Search for the cell housing the specified text and yield its [x, y] center coordinate. 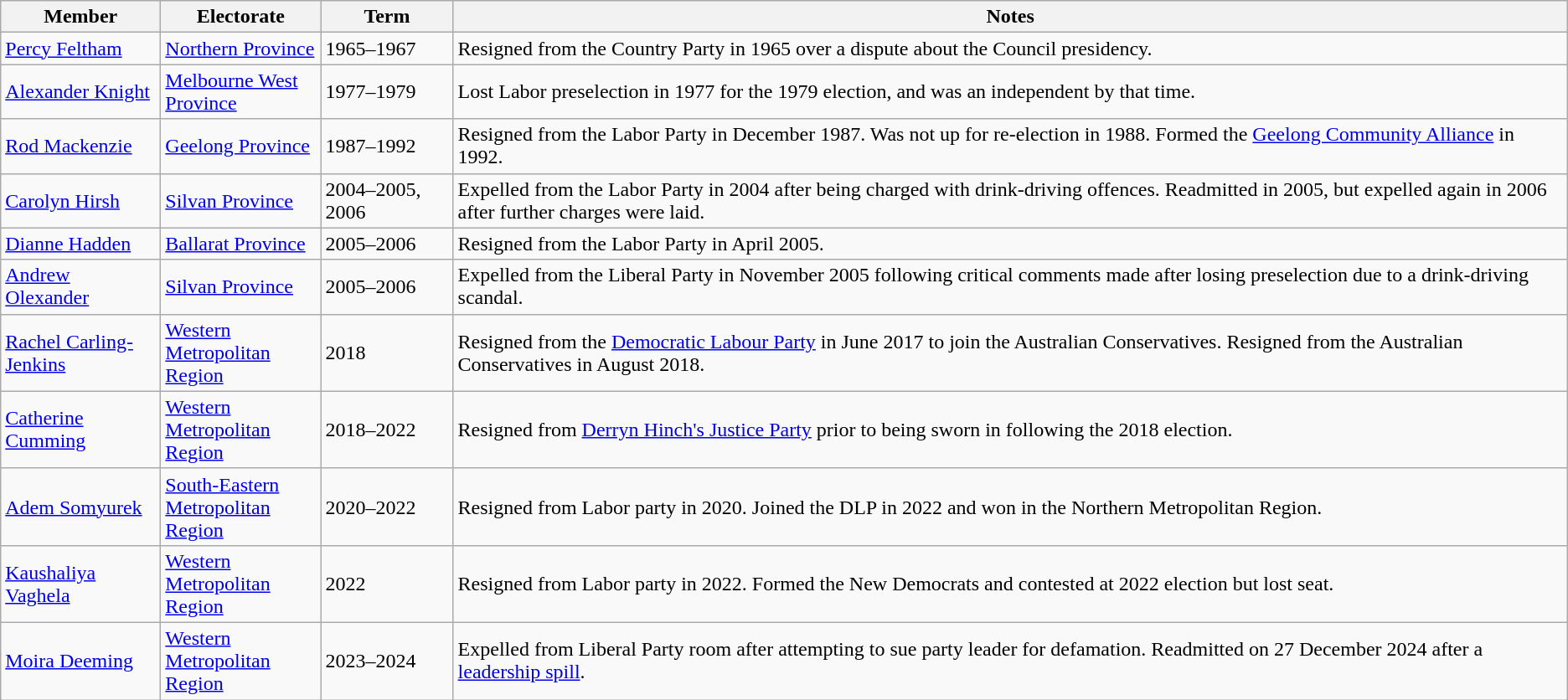
Ballarat Province [241, 244]
Resigned from Labor party in 2020. Joined the DLP in 2022 and won in the Northern Metropolitan Region. [1010, 507]
2004–2005, 2006 [387, 201]
Geelong Province [241, 146]
Melbourne West Province [241, 92]
Expelled from Liberal Party room after attempting to sue party leader for defamation. Readmitted on 27 December 2024 after a leadership spill. [1010, 661]
Rod Mackenzie [80, 146]
2022 [387, 584]
1965–1967 [387, 49]
Resigned from Derryn Hinch's Justice Party prior to being sworn in following the 2018 election. [1010, 430]
Notes [1010, 17]
1987–1992 [387, 146]
Expelled from the Liberal Party in November 2005 following critical comments made after losing preselection due to a drink-driving scandal. [1010, 286]
2018 [387, 353]
Andrew Olexander [80, 286]
2023–2024 [387, 661]
Alexander Knight [80, 92]
Carolyn Hirsh [80, 201]
Term [387, 17]
Moira Deeming [80, 661]
South-Eastern Metropolitan Region [241, 507]
Rachel Carling-Jenkins [80, 353]
Kaushaliya Vaghela [80, 584]
Dianne Hadden [80, 244]
Resigned from Labor party in 2022. Formed the New Democrats and contested at 2022 election but lost seat. [1010, 584]
Lost Labor preselection in 1977 for the 1979 election, and was an independent by that time. [1010, 92]
Catherine Cumming [80, 430]
Resigned from the Labor Party in April 2005. [1010, 244]
1977–1979 [387, 92]
Resigned from the Country Party in 1965 over a dispute about the Council presidency. [1010, 49]
Percy Feltham [80, 49]
Northern Province [241, 49]
Adem Somyurek [80, 507]
2018–2022 [387, 430]
Electorate [241, 17]
2020–2022 [387, 507]
Member [80, 17]
Resigned from the Labor Party in December 1987. Was not up for re-election in 1988. Formed the Geelong Community Alliance in 1992. [1010, 146]
